Capture the cell that displays the provided text and extract its [x, y] central coordinate. 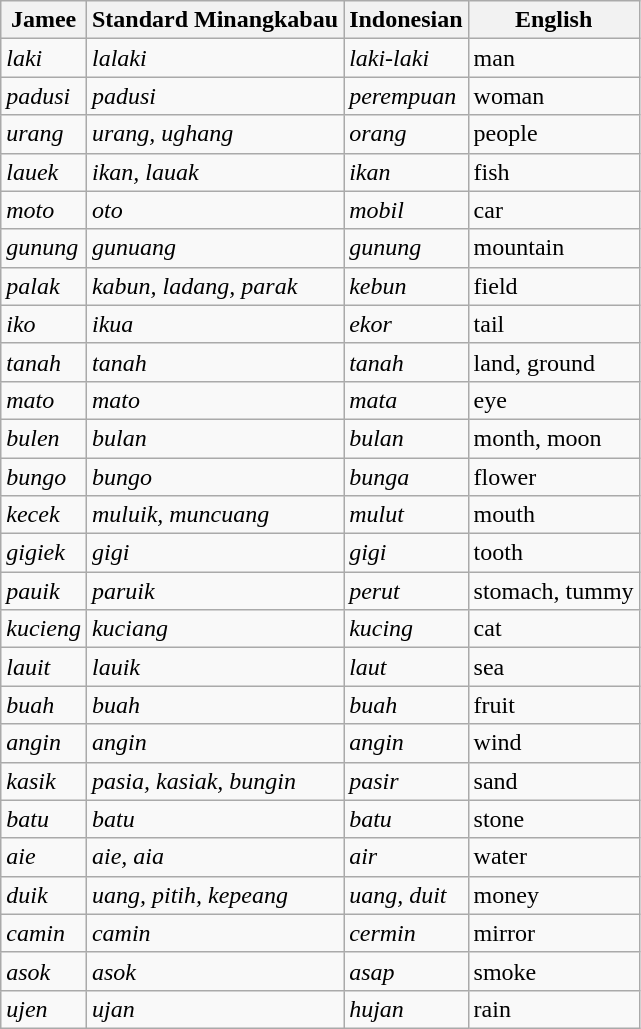
aie [44, 857]
wind [554, 743]
money [554, 895]
gunuang [214, 248]
English [554, 20]
smoke [554, 971]
kabun, ladang, parak [214, 286]
pasir [406, 781]
laki-laki [406, 58]
urang [44, 134]
kucieng [44, 629]
pasia, kasiak, bungin [214, 781]
aie, aia [214, 857]
kucing [406, 629]
tail [554, 324]
perempuan [406, 96]
month, moon [554, 438]
stone [554, 819]
ikan, lauak [214, 172]
lauit [44, 667]
iko [44, 324]
Standard Minangkabau [214, 20]
palak [44, 286]
Indonesian [406, 20]
uang, pitih, kepeang [214, 895]
moto [44, 210]
ujan [214, 1009]
stomach, tummy [554, 591]
lauik [214, 667]
ikua [214, 324]
mirror [554, 933]
Jamee [44, 20]
eye [554, 400]
gigiek [44, 553]
fruit [554, 705]
mouth [554, 515]
paruik [214, 591]
kuciang [214, 629]
lauek [44, 172]
bulen [44, 438]
mata [406, 400]
sea [554, 667]
woman [554, 96]
muluik, muncuang [214, 515]
cermin [406, 933]
man [554, 58]
duik [44, 895]
kasik [44, 781]
people [554, 134]
pauik [44, 591]
orang [406, 134]
ekor [406, 324]
uang, duit [406, 895]
ikan [406, 172]
rain [554, 1009]
urang, ughang [214, 134]
kecek [44, 515]
bunga [406, 477]
cat [554, 629]
water [554, 857]
car [554, 210]
mulut [406, 515]
perut [406, 591]
tooth [554, 553]
air [406, 857]
laki [44, 58]
field [554, 286]
lalaki [214, 58]
oto [214, 210]
land, ground [554, 362]
flower [554, 477]
asap [406, 971]
sand [554, 781]
hujan [406, 1009]
laut [406, 667]
mobil [406, 210]
mountain [554, 248]
kebun [406, 286]
fish [554, 172]
ujen [44, 1009]
